Identify which cell holds the provided text, then report its (x, y) central coordinate. 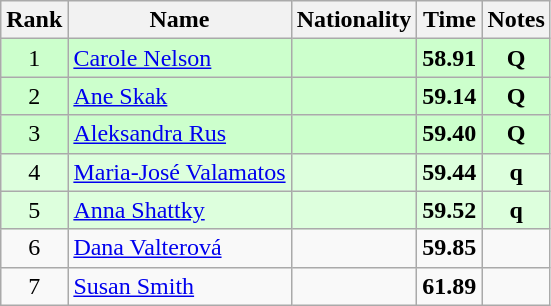
59.85 (450, 248)
Nationality (354, 20)
59.14 (450, 96)
4 (34, 172)
Susan Smith (180, 286)
Anna Shattky (180, 210)
3 (34, 134)
Carole Nelson (180, 58)
5 (34, 210)
58.91 (450, 58)
Dana Valterová (180, 248)
1 (34, 58)
Maria-José Valamatos (180, 172)
59.40 (450, 134)
2 (34, 96)
Name (180, 20)
59.44 (450, 172)
59.52 (450, 210)
Notes (516, 20)
Time (450, 20)
7 (34, 286)
6 (34, 248)
Rank (34, 20)
Ane Skak (180, 96)
Aleksandra Rus (180, 134)
61.89 (450, 286)
